Identify which cell holds the provided text, then report its [x, y] central coordinate. 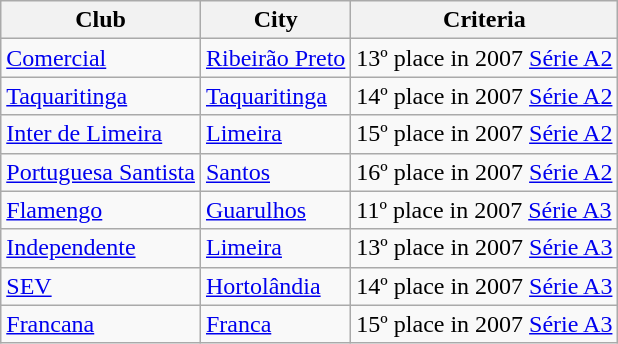
11º place in 2007 Série A3 [484, 210]
Francana [101, 324]
Ribeirão Preto [275, 58]
13º place in 2007 Série A2 [484, 58]
Franca [275, 324]
16º place in 2007 Série A2 [484, 172]
Inter de Limeira [101, 134]
14º place in 2007 Série A3 [484, 286]
Club [101, 20]
Criteria [484, 20]
City [275, 20]
SEV [101, 286]
Flamengo [101, 210]
13º place in 2007 Série A3 [484, 248]
Santos [275, 172]
Portuguesa Santista [101, 172]
14º place in 2007 Série A2 [484, 96]
15º place in 2007 Série A3 [484, 324]
Hortolândia [275, 286]
Independente [101, 248]
15º place in 2007 Série A2 [484, 134]
Guarulhos [275, 210]
Comercial [101, 58]
